Capture the cell that displays the provided text and extract its (x, y) central coordinate. 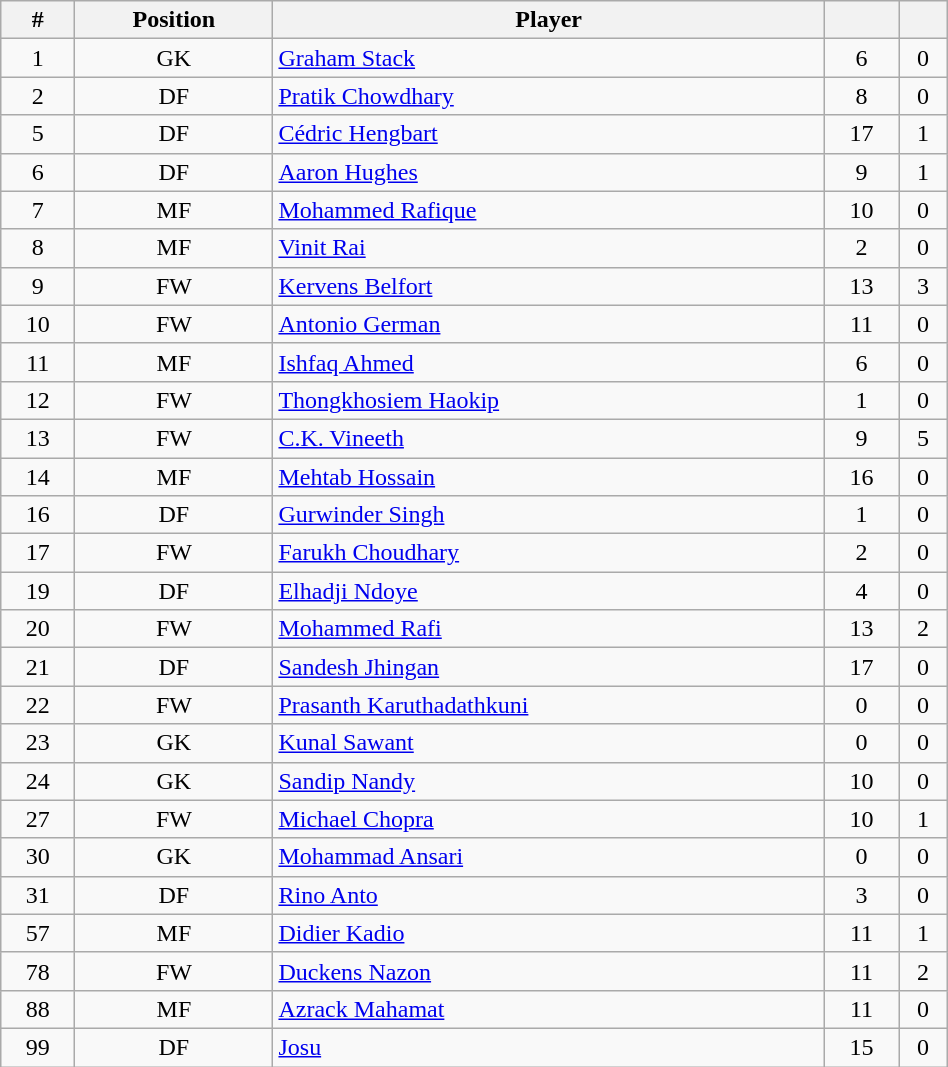
Graham Stack (548, 58)
21 (38, 667)
Duckens Nazon (548, 971)
Position (174, 20)
24 (38, 781)
Azrack Mahamat (548, 1009)
Didier Kadio (548, 933)
Pratik Chowdhary (548, 96)
Josu (548, 1047)
57 (38, 933)
Mohammed Rafique (548, 210)
Sandesh Jhingan (548, 667)
Cédric Hengbart (548, 134)
88 (38, 1009)
C.K. Vineeth (548, 438)
Player (548, 20)
7 (38, 210)
99 (38, 1047)
12 (38, 400)
Ishfaq Ahmed (548, 362)
22 (38, 705)
14 (38, 477)
Vinit Rai (548, 248)
15 (861, 1047)
# (38, 20)
Sandip Nandy (548, 781)
Elhadji Ndoye (548, 591)
Antonio German (548, 324)
30 (38, 857)
Mohammed Rafi (548, 629)
Mehtab Hossain (548, 477)
20 (38, 629)
Farukh Choudhary (548, 553)
Thongkhosiem Haokip (548, 400)
Michael Chopra (548, 819)
78 (38, 971)
Gurwinder Singh (548, 515)
Aaron Hughes (548, 172)
23 (38, 743)
Prasanth Karuthadathkuni (548, 705)
4 (861, 591)
27 (38, 819)
Rino Anto (548, 895)
Kervens Belfort (548, 286)
Kunal Sawant (548, 743)
31 (38, 895)
Mohammad Ansari (548, 857)
19 (38, 591)
